Find where the given text appears and provide that cell's center as (X, Y) coordinate. 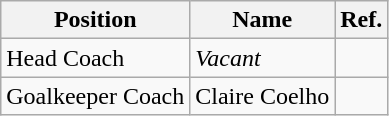
Head Coach (96, 58)
Position (96, 20)
Vacant (262, 58)
Claire Coelho (262, 96)
Ref. (362, 20)
Goalkeeper Coach (96, 96)
Name (262, 20)
